Return [x, y] of the center of cell containing provided text 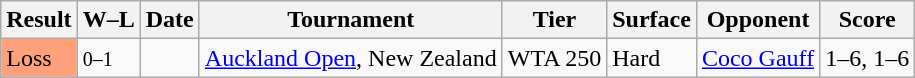
W–L [108, 20]
Loss [39, 58]
1–6, 1–6 [868, 58]
0–1 [108, 58]
Tournament [350, 20]
Score [868, 20]
WTA 250 [554, 58]
Coco Gauff [758, 58]
Hard [652, 58]
Date [170, 20]
Surface [652, 20]
Opponent [758, 20]
Result [39, 20]
Auckland Open, New Zealand [350, 58]
Tier [554, 20]
